Capture the cell that displays the provided text and extract its (x, y) central coordinate. 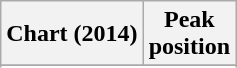
Peakposition (189, 34)
Chart (2014) (72, 34)
